Detect which cell encompasses the target text, then output its [X, Y] center coordinate. 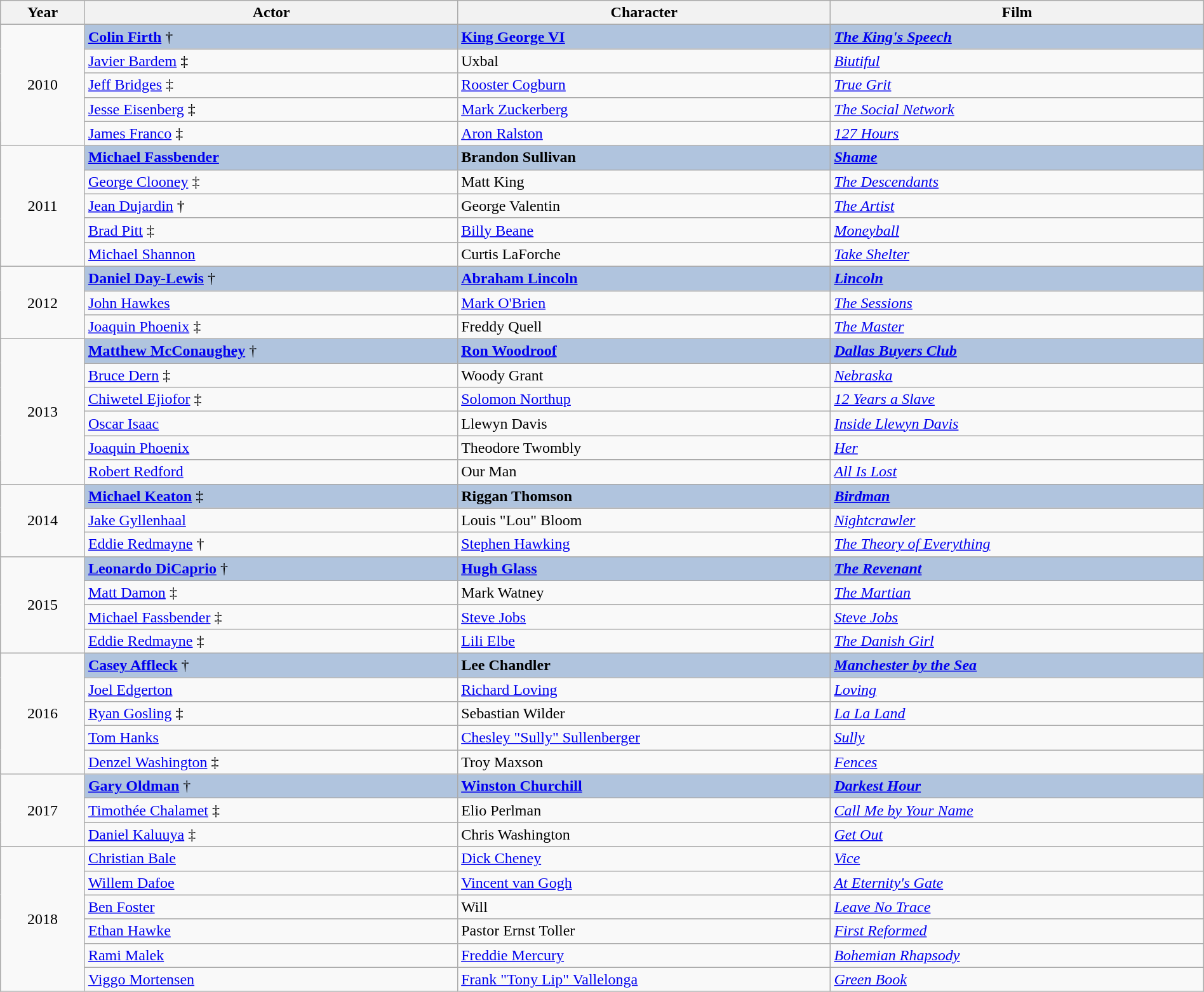
All Is Lost [1017, 472]
George Valentin [644, 206]
Oscar Isaac [271, 424]
Frank "Tony Lip" Vallelonga [644, 979]
Louis "Lou" Bloom [644, 520]
Jeff Bridges ‡ [271, 85]
Dallas Buyers Club [1017, 351]
Mark O'Brien [644, 303]
Rooster Cogburn [644, 85]
John Hawkes [271, 303]
Theodore Twombly [644, 448]
Get Out [1017, 834]
Sebastian Wilder [644, 714]
At Eternity's Gate [1017, 883]
Matt King [644, 182]
The Descendants [1017, 182]
Fences [1017, 762]
Year [43, 13]
2013 [43, 412]
Leave No Trace [1017, 907]
Actor [271, 13]
Willem Dafoe [271, 883]
Eddie Redmayne † [271, 544]
Hugh Glass [644, 568]
Freddie Mercury [644, 955]
Manchester by the Sea [1017, 665]
Dick Cheney [644, 859]
Shame [1017, 158]
Troy Maxson [644, 762]
Ron Woodroof [644, 351]
Elio Perlman [644, 810]
Pastor Ernst Toller [644, 931]
Our Man [644, 472]
2014 [43, 520]
The Martian [1017, 593]
Riggan Thomson [644, 496]
Jake Gyllenhaal [271, 520]
James Franco ‡ [271, 133]
2016 [43, 713]
Vice [1017, 859]
Ethan Hawke [271, 931]
Michael Keaton ‡ [271, 496]
The Social Network [1017, 109]
Llewyn Davis [644, 424]
2018 [43, 919]
The Artist [1017, 206]
Casey Affleck † [271, 665]
Jesse Eisenberg ‡ [271, 109]
Nightcrawler [1017, 520]
Lili Elbe [644, 641]
Freddy Quell [644, 327]
Aron Ralston [644, 133]
Take Shelter [1017, 254]
Moneyball [1017, 230]
Rami Malek [271, 955]
The King's Speech [1017, 37]
2017 [43, 810]
Billy Beane [644, 230]
Lincoln [1017, 278]
Tom Hanks [271, 738]
The Danish Girl [1017, 641]
Inside Llewyn Davis [1017, 424]
Her [1017, 448]
Joaquin Phoenix [271, 448]
Brad Pitt ‡ [271, 230]
Javier Bardem ‡ [271, 61]
The Theory of Everything [1017, 544]
Michael Fassbender [271, 158]
Timothée Chalamet ‡ [271, 810]
2012 [43, 302]
Vincent van Gogh [644, 883]
Mark Zuckerberg [644, 109]
Viggo Mortensen [271, 979]
Brandon Sullivan [644, 158]
Uxbal [644, 61]
Robert Redford [271, 472]
Joaquin Phoenix ‡ [271, 327]
Green Book [1017, 979]
Michael Fassbender ‡ [271, 617]
Gary Oldman † [271, 786]
Loving [1017, 689]
Curtis LaForche [644, 254]
Abraham Lincoln [644, 278]
Christian Bale [271, 859]
Michael Shannon [271, 254]
Nebraska [1017, 375]
Mark Watney [644, 593]
Biutiful [1017, 61]
Will [644, 907]
Stephen Hawking [644, 544]
The Master [1017, 327]
2010 [43, 85]
127 Hours [1017, 133]
2011 [43, 206]
Richard Loving [644, 689]
Woody Grant [644, 375]
La La Land [1017, 714]
Daniel Kaluuya ‡ [271, 834]
King George VI [644, 37]
George Clooney ‡ [271, 182]
Film [1017, 13]
Ryan Gosling ‡ [271, 714]
Matt Damon ‡ [271, 593]
12 Years a Slave [1017, 399]
Joel Edgerton [271, 689]
Character [644, 13]
Chiwetel Ejiofor ‡ [271, 399]
Jean Dujardin † [271, 206]
Daniel Day-Lewis † [271, 278]
Solomon Northup [644, 399]
Sully [1017, 738]
Call Me by Your Name [1017, 810]
Winston Churchill [644, 786]
Colin Firth † [271, 37]
2015 [43, 605]
Birdman [1017, 496]
Denzel Washington ‡ [271, 762]
Bruce Dern ‡ [271, 375]
Darkest Hour [1017, 786]
Bohemian Rhapsody [1017, 955]
Matthew McConaughey † [271, 351]
Chesley "Sully" Sullenberger [644, 738]
The Revenant [1017, 568]
Ben Foster [271, 907]
Lee Chandler [644, 665]
Eddie Redmayne ‡ [271, 641]
Leonardo DiCaprio † [271, 568]
Chris Washington [644, 834]
The Sessions [1017, 303]
True Grit [1017, 85]
First Reformed [1017, 931]
